Output the (x, y) coordinate of the center of the cell containing the given text.  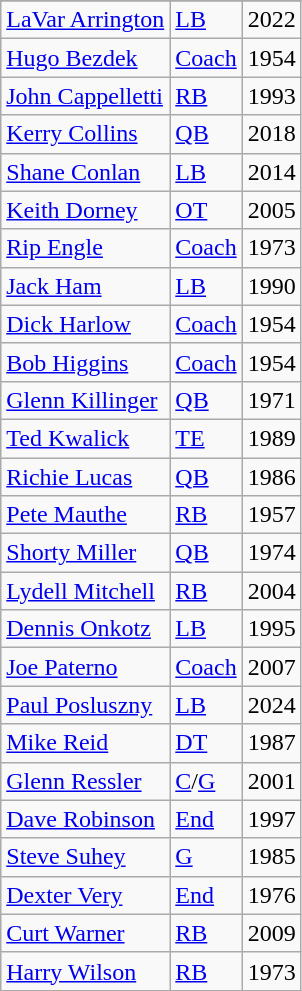
1971 (272, 400)
2024 (272, 705)
Richie Lucas (86, 477)
C/G (206, 781)
2004 (272, 591)
Lydell Mitchell (86, 591)
Paul Posluszny (86, 705)
2014 (272, 172)
OT (206, 210)
Shorty Miller (86, 553)
1986 (272, 477)
1989 (272, 438)
Keith Dorney (86, 210)
Ted Kwalick (86, 438)
1985 (272, 857)
1995 (272, 629)
2009 (272, 933)
Jack Ham (86, 286)
LaVar Arrington (86, 20)
Pete Mauthe (86, 515)
Glenn Killinger (86, 400)
Steve Suhey (86, 857)
2005 (272, 210)
Kerry Collins (86, 134)
Dick Harlow (86, 324)
Dennis Onkotz (86, 629)
Curt Warner (86, 933)
1974 (272, 553)
G (206, 857)
2001 (272, 781)
Joe Paterno (86, 667)
2018 (272, 134)
Hugo Bezdek (86, 58)
John Cappelletti (86, 96)
1990 (272, 286)
Mike Reid (86, 743)
DT (206, 743)
Glenn Ressler (86, 781)
2007 (272, 667)
Rip Engle (86, 248)
1993 (272, 96)
Harry Wilson (86, 971)
Bob Higgins (86, 362)
1997 (272, 819)
Dexter Very (86, 895)
2022 (272, 20)
Dave Robinson (86, 819)
1976 (272, 895)
1987 (272, 743)
Shane Conlan (86, 172)
TE (206, 438)
1957 (272, 515)
